Return the [x, y] coordinate for the center point of the cell that contains the specified text.  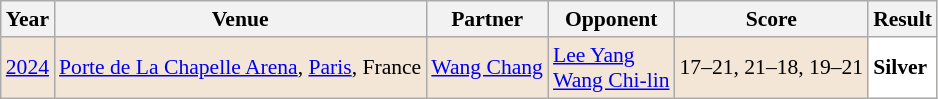
Lee Yang Wang Chi-lin [612, 68]
Wang Chang [487, 68]
2024 [28, 68]
Venue [240, 19]
Opponent [612, 19]
Porte de La Chapelle Arena, Paris, France [240, 68]
17–21, 21–18, 19–21 [772, 68]
Year [28, 19]
Score [772, 19]
Result [902, 19]
Silver [902, 68]
Partner [487, 19]
